Return the (x, y) coordinate for the center point of the cell that contains the specified text.  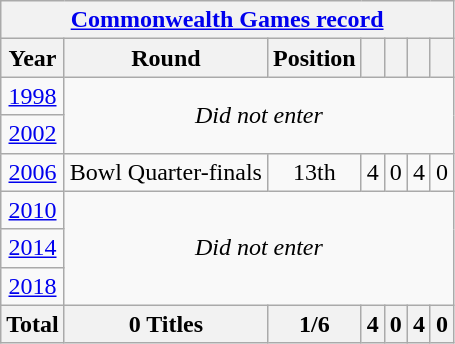
2002 (33, 134)
0 Titles (166, 324)
1998 (33, 96)
Bowl Quarter-finals (166, 172)
2018 (33, 286)
Year (33, 58)
2006 (33, 172)
1/6 (314, 324)
13th (314, 172)
2010 (33, 210)
Total (33, 324)
Position (314, 58)
Round (166, 58)
2014 (33, 248)
Commonwealth Games record (228, 20)
